Determine the (X, Y) coordinate at the center of the cell enclosing the given text.  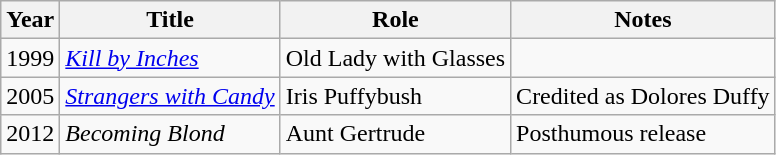
Becoming Blond (170, 134)
Kill by Inches (170, 58)
Posthumous release (644, 134)
1999 (30, 58)
2012 (30, 134)
Title (170, 20)
Aunt Gertrude (395, 134)
Iris Puffybush (395, 96)
Role (395, 20)
Notes (644, 20)
Year (30, 20)
2005 (30, 96)
Old Lady with Glasses (395, 58)
Strangers with Candy (170, 96)
Credited as Dolores Duffy (644, 96)
